Locate the cell with the specified text and output its (x, y) center coordinate. 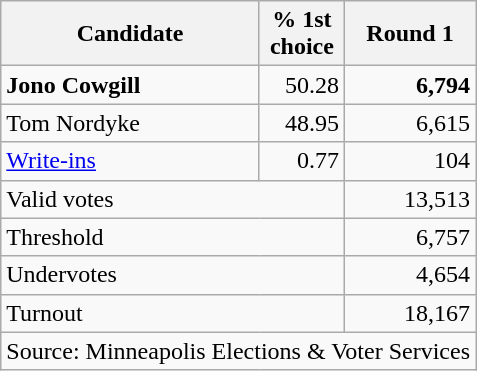
104 (410, 161)
Write-ins (130, 161)
18,167 (410, 313)
Tom Nordyke (130, 123)
6,794 (410, 85)
Turnout (173, 313)
4,654 (410, 275)
Jono Cowgill (130, 85)
Threshold (173, 237)
0.77 (302, 161)
Candidate (130, 34)
Source: Minneapolis Elections & Voter Services (238, 351)
48.95 (302, 123)
50.28 (302, 85)
Round 1 (410, 34)
Valid votes (173, 199)
6,615 (410, 123)
13,513 (410, 199)
6,757 (410, 237)
Undervotes (173, 275)
% 1stchoice (302, 34)
